Output the (X, Y) coordinate of the center of the cell containing the given text.  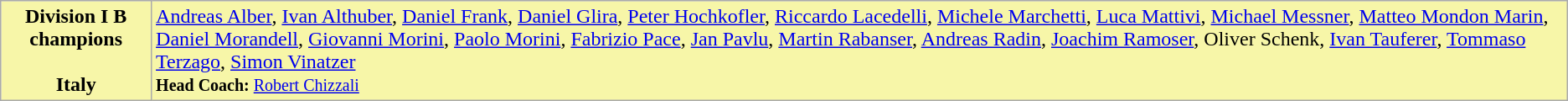
Division I B championsItaly (76, 50)
